Determine the [X, Y] coordinate at the center of the cell enclosing the given text.  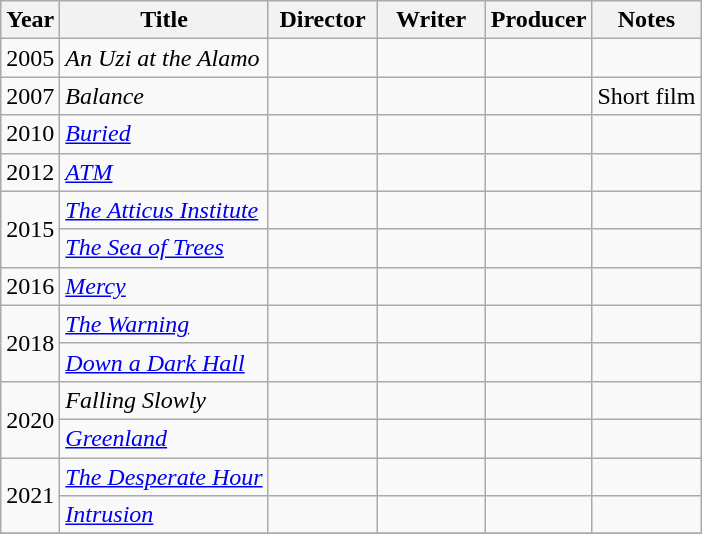
2010 [30, 134]
The Sea of Trees [164, 248]
The Atticus Institute [164, 210]
Short film [646, 96]
Intrusion [164, 515]
2016 [30, 286]
Writer [432, 20]
Director [322, 20]
2015 [30, 229]
Down a Dark Hall [164, 362]
Producer [538, 20]
ATM [164, 172]
Year [30, 20]
Mercy [164, 286]
2012 [30, 172]
Greenland [164, 438]
2020 [30, 419]
Falling Slowly [164, 400]
An Uzi at the Alamo [164, 58]
2018 [30, 343]
The Warning [164, 324]
Balance [164, 96]
2007 [30, 96]
2005 [30, 58]
The Desperate Hour [164, 477]
Notes [646, 20]
Title [164, 20]
2021 [30, 496]
Buried [164, 134]
